Locate the cell with the specified text and output its (x, y) center coordinate. 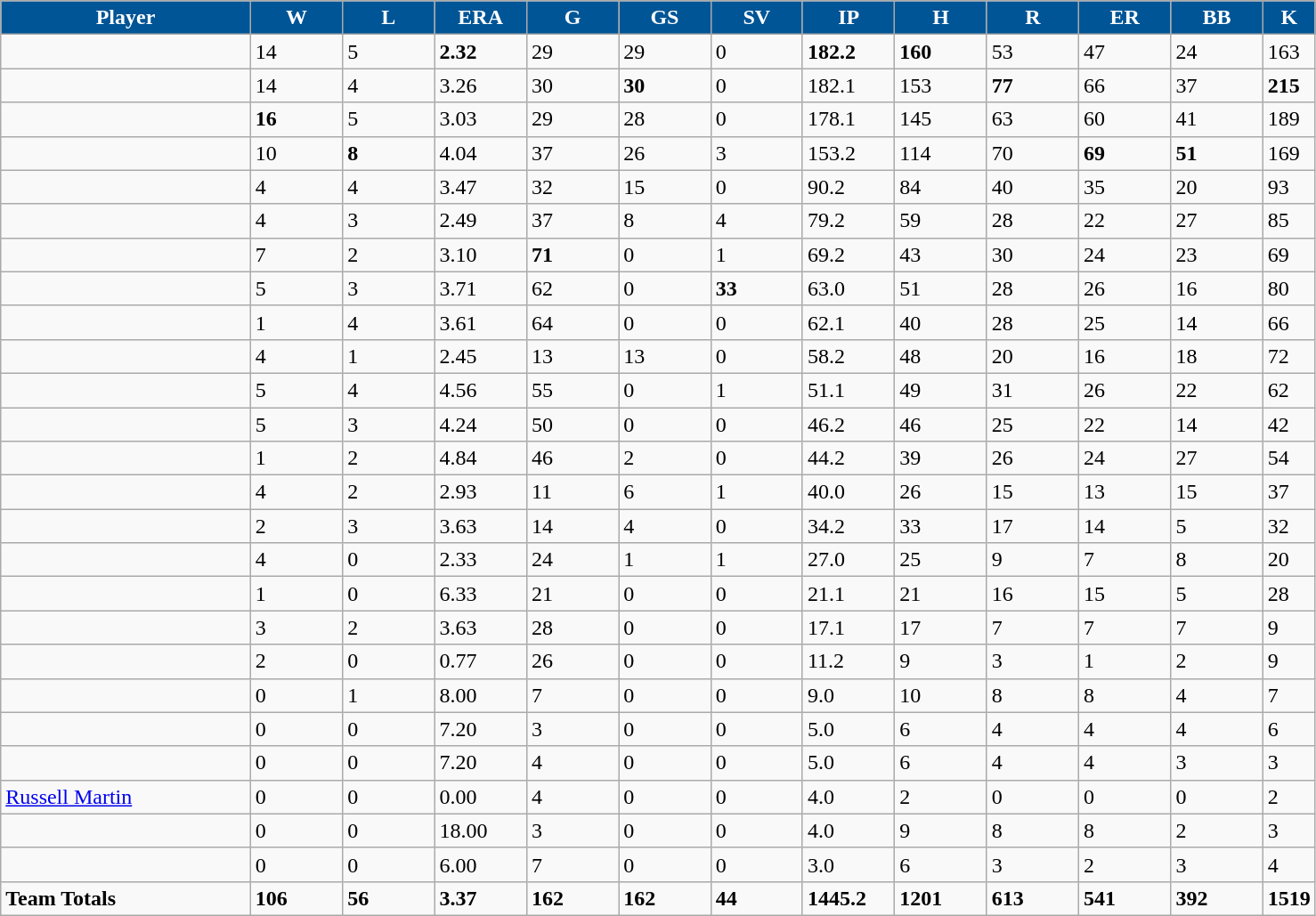
27.0 (848, 560)
23 (1216, 255)
106 (296, 898)
3.37 (481, 898)
64 (572, 322)
93 (1289, 187)
79.2 (848, 221)
2.33 (481, 560)
1519 (1289, 898)
K (1289, 18)
182.2 (848, 52)
77 (1033, 85)
3.0 (848, 864)
41 (1216, 119)
W (296, 18)
84 (940, 187)
3.47 (481, 187)
6.33 (481, 594)
17.1 (848, 628)
2.93 (481, 492)
R (1033, 18)
54 (1289, 458)
392 (1216, 898)
9.0 (848, 695)
44 (757, 898)
56 (388, 898)
613 (1033, 898)
163 (1289, 52)
Team Totals (126, 898)
2.32 (481, 52)
60 (1125, 119)
1445.2 (848, 898)
18 (1216, 356)
90.2 (848, 187)
IP (848, 18)
46.2 (848, 425)
3.71 (481, 288)
2.45 (481, 356)
35 (1125, 187)
3.26 (481, 85)
59 (940, 221)
62.1 (848, 322)
58.2 (848, 356)
BB (1216, 18)
43 (940, 255)
145 (940, 119)
153 (940, 85)
44.2 (848, 458)
48 (940, 356)
1201 (940, 898)
189 (1289, 119)
11.2 (848, 661)
3.10 (481, 255)
153.2 (848, 153)
3.61 (481, 322)
39 (940, 458)
80 (1289, 288)
4.04 (481, 153)
GS (664, 18)
541 (1125, 898)
21.1 (848, 594)
18.00 (481, 831)
55 (572, 390)
ERA (481, 18)
3.03 (481, 119)
L (388, 18)
G (572, 18)
Player (126, 18)
71 (572, 255)
4.24 (481, 425)
70 (1033, 153)
SV (757, 18)
72 (1289, 356)
53 (1033, 52)
114 (940, 153)
6.00 (481, 864)
11 (572, 492)
42 (1289, 425)
85 (1289, 221)
ER (1125, 18)
0.77 (481, 661)
69.2 (848, 255)
34.2 (848, 526)
63 (1033, 119)
4.56 (481, 390)
215 (1289, 85)
50 (572, 425)
0.00 (481, 797)
40.0 (848, 492)
178.1 (848, 119)
63.0 (848, 288)
4.84 (481, 458)
Russell Martin (126, 797)
2.49 (481, 221)
H (940, 18)
182.1 (848, 85)
47 (1125, 52)
160 (940, 52)
8.00 (481, 695)
169 (1289, 153)
31 (1033, 390)
49 (940, 390)
51.1 (848, 390)
